Pinpoint the cell where the given text exists, returning its [x, y] midpoint coordinate. 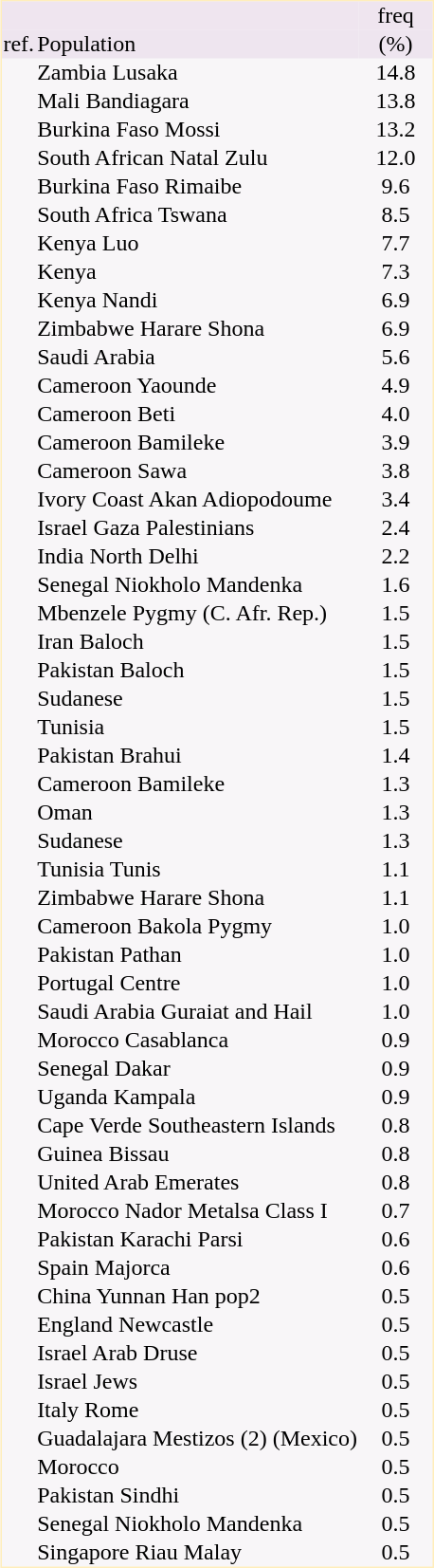
1.6 [395, 585]
13.8 [395, 101]
Saudi Arabia [197, 358]
(%) [395, 45]
5.6 [395, 358]
4.0 [395, 415]
Mbenzele Pygmy (C. Afr. Rep.) [197, 614]
Tunisia [197, 728]
Morocco Casablanca [197, 1041]
Population [197, 45]
Kenya Nandi [197, 301]
Spain Majorca [197, 1268]
Zambia Lusaka [197, 73]
12.0 [395, 158]
3.8 [395, 471]
4.9 [395, 386]
Uganda Kampala [197, 1098]
3.9 [395, 443]
1.4 [395, 756]
9.6 [395, 187]
Pakistan Karachi Parsi [197, 1240]
Israel Gaza Palestinians [197, 528]
Pakistan Brahui [197, 756]
14.8 [395, 73]
Portugal Centre [197, 984]
Kenya Luo [197, 244]
Iran Baloch [197, 642]
Oman [197, 813]
India North Delhi [197, 557]
Tunisia Tunis [197, 870]
Morocco [197, 1467]
Mali Bandiagara [197, 101]
0.7 [395, 1211]
Saudi Arabia Guraiat and Hail [197, 1012]
Ivory Coast Akan Adiopodoume [197, 500]
Cameroon Bakola Pygmy [197, 927]
United Arab Emerates [197, 1183]
3.4 [395, 500]
7.3 [395, 272]
Burkina Faso Mossi [197, 130]
England Newcastle [197, 1325]
Morocco Nador Metalsa Class I [197, 1211]
Pakistan Baloch [197, 671]
Italy Rome [197, 1411]
Guinea Bissau [197, 1154]
China Yunnan Han pop2 [197, 1297]
Cameroon Yaounde [197, 386]
Israel Jews [197, 1382]
Senegal Dakar [197, 1069]
ref. [19, 45]
Israel Arab Druse [197, 1354]
Burkina Faso Rimaibe [197, 187]
8.5 [395, 215]
Cameroon Beti [197, 415]
2.4 [395, 528]
Guadalajara Mestizos (2) (Mexico) [197, 1439]
Pakistan Pathan [197, 955]
Singapore Riau Malay [197, 1553]
2.2 [395, 557]
South Africa Tswana [197, 215]
Kenya [197, 272]
7.7 [395, 244]
South African Natal Zulu [197, 158]
Pakistan Sindhi [197, 1496]
Cameroon Sawa [197, 471]
freq [395, 16]
13.2 [395, 130]
Cape Verde Southeastern Islands [197, 1126]
